Find where the given text appears and provide that cell's center as [x, y] coordinate. 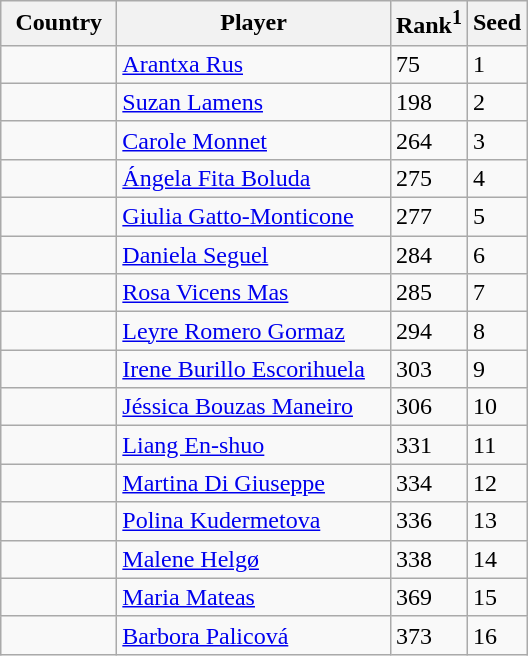
373 [428, 635]
198 [428, 102]
16 [496, 635]
275 [428, 178]
285 [428, 293]
75 [428, 64]
294 [428, 331]
334 [428, 483]
Rosa Vicens Mas [254, 293]
Arantxa Rus [254, 64]
Ángela Fita Boluda [254, 178]
Maria Mateas [254, 597]
Rank1 [428, 24]
4 [496, 178]
12 [496, 483]
Jéssica Bouzas Maneiro [254, 407]
Polina Kudermetova [254, 521]
303 [428, 369]
Daniela Seguel [254, 255]
5 [496, 217]
Irene Burillo Escorihuela [254, 369]
6 [496, 255]
2 [496, 102]
Carole Monnet [254, 140]
Giulia Gatto-Monticone [254, 217]
369 [428, 597]
11 [496, 445]
306 [428, 407]
277 [428, 217]
Malene Helgø [254, 559]
Suzan Lamens [254, 102]
14 [496, 559]
Barbora Palicová [254, 635]
Country [59, 24]
3 [496, 140]
Martina Di Giuseppe [254, 483]
9 [496, 369]
338 [428, 559]
284 [428, 255]
10 [496, 407]
Liang En-shuo [254, 445]
15 [496, 597]
Leyre Romero Gormaz [254, 331]
336 [428, 521]
8 [496, 331]
13 [496, 521]
331 [428, 445]
264 [428, 140]
7 [496, 293]
1 [496, 64]
Player [254, 24]
Seed [496, 24]
